For the text-containing cell, return its midpoint in [X, Y] coordinate format. 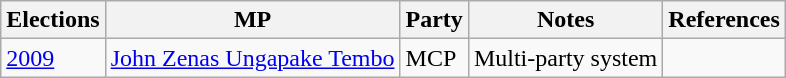
Multi-party system [565, 58]
References [724, 20]
Elections [53, 20]
Party [434, 20]
2009 [53, 58]
John Zenas Ungapake Tembo [252, 58]
Notes [565, 20]
MP [252, 20]
MCP [434, 58]
